Determine the [X, Y] coordinate at the center of the cell enclosing the given text.  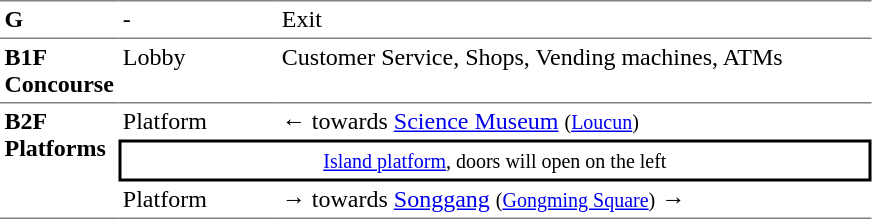
Lobby [198, 71]
G [59, 19]
- [198, 19]
B1FConcourse [59, 71]
Island platform, doors will open on the left [494, 161]
← towards Science Museum (Loucun) [574, 122]
Platform [198, 122]
Customer Service, Shops, Vending machines, ATMs [574, 71]
Exit [574, 19]
